Return the (x, y) coordinate for the center point of the cell that contains the specified text.  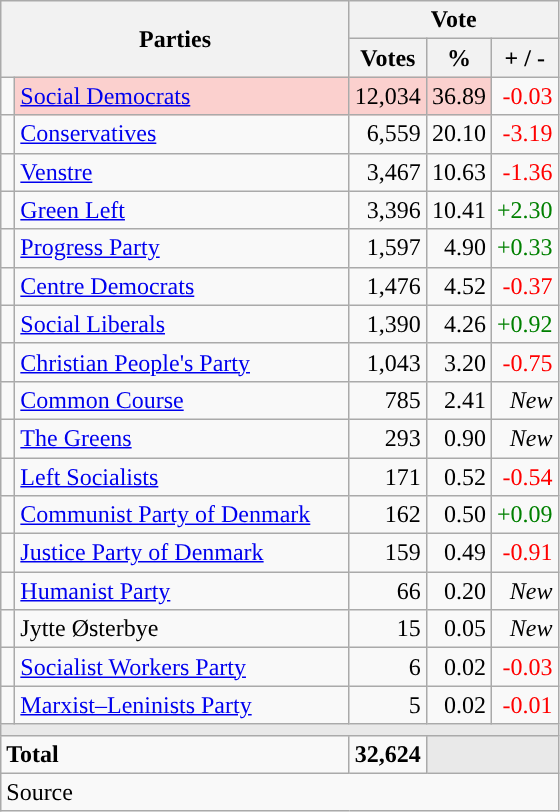
The Greens (182, 438)
4.90 (458, 248)
Green Left (182, 210)
0.20 (458, 591)
-0.75 (524, 362)
Centre Democrats (182, 286)
-0.01 (524, 705)
-1.36 (524, 172)
Progress Party (182, 248)
-3.19 (524, 134)
1,390 (388, 324)
+0.92 (524, 324)
Parties (176, 39)
Total (176, 754)
0.52 (458, 477)
3,396 (388, 210)
1,043 (388, 362)
% (458, 58)
Socialist Workers Party (182, 667)
5 (388, 705)
36.89 (458, 96)
171 (388, 477)
0.49 (458, 553)
+0.33 (524, 248)
0.05 (458, 629)
1,476 (388, 286)
Humanist Party (182, 591)
162 (388, 515)
15 (388, 629)
Marxist–Leninists Party (182, 705)
Vote (454, 20)
-0.37 (524, 286)
Votes (388, 58)
+0.09 (524, 515)
4.52 (458, 286)
12,034 (388, 96)
3.20 (458, 362)
Left Socialists (182, 477)
Social Liberals (182, 324)
Christian People's Party (182, 362)
+2.30 (524, 210)
Common Course (182, 400)
66 (388, 591)
+ / - (524, 58)
Communist Party of Denmark (182, 515)
Conservatives (182, 134)
3,467 (388, 172)
32,624 (388, 754)
4.26 (458, 324)
1,597 (388, 248)
785 (388, 400)
20.10 (458, 134)
6 (388, 667)
Justice Party of Denmark (182, 553)
2.41 (458, 400)
159 (388, 553)
Social Democrats (182, 96)
6,559 (388, 134)
0.50 (458, 515)
-0.54 (524, 477)
0.90 (458, 438)
10.41 (458, 210)
Source (280, 792)
-0.91 (524, 553)
10.63 (458, 172)
Venstre (182, 172)
293 (388, 438)
Jytte Østerbye (182, 629)
